Locate the cell with the specified text and output its [x, y] center coordinate. 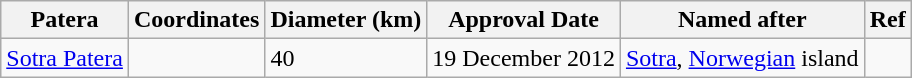
Approval Date [524, 20]
Diameter (km) [346, 20]
Sotra Patera [65, 58]
40 [346, 58]
Named after [742, 20]
19 December 2012 [524, 58]
Sotra, Norwegian island [742, 58]
Ref [888, 20]
Patera [65, 20]
Coordinates [196, 20]
